Locate the cell with the specified text and output its (x, y) center coordinate. 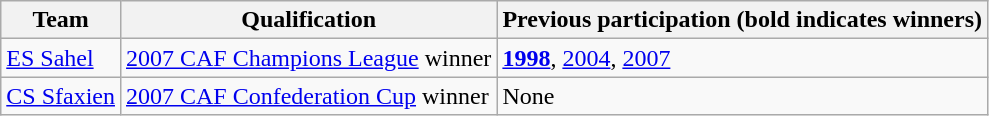
Team (61, 20)
ES Sahel (61, 58)
2007 CAF Champions League winner (308, 58)
Previous participation (bold indicates winners) (742, 20)
CS Sfaxien (61, 96)
2007 CAF Confederation Cup winner (308, 96)
1998, 2004, 2007 (742, 58)
Qualification (308, 20)
None (742, 96)
